Locate the cell with the specified text and output its [x, y] center coordinate. 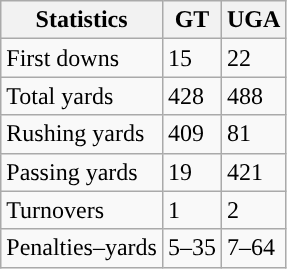
81 [254, 134]
Turnovers [82, 210]
19 [192, 172]
Rushing yards [82, 134]
1 [192, 210]
409 [192, 134]
Total yards [82, 96]
15 [192, 58]
22 [254, 58]
First downs [82, 58]
421 [254, 172]
2 [254, 210]
Penalties–yards [82, 248]
GT [192, 20]
Passing yards [82, 172]
UGA [254, 20]
7–64 [254, 248]
5–35 [192, 248]
428 [192, 96]
488 [254, 96]
Statistics [82, 20]
